Determine the (X, Y) coordinate at the center of the cell enclosing the given text.  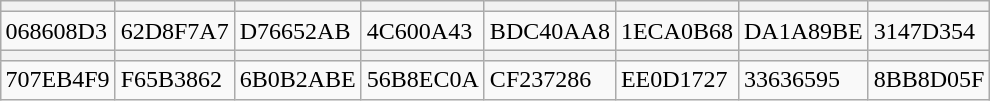
1ECA0B68 (676, 31)
707EB4F9 (58, 80)
6B0B2ABE (298, 80)
068608D3 (58, 31)
3147D354 (929, 31)
33636595 (803, 80)
4C600A43 (422, 31)
F65B3862 (174, 80)
CF237286 (550, 80)
BDC40AA8 (550, 31)
62D8F7A7 (174, 31)
EE0D1727 (676, 80)
D76652AB (298, 31)
DA1A89BE (803, 31)
8BB8D05F (929, 80)
56B8EC0A (422, 80)
